Scan for the cell matching the given text and deliver its (x, y) coordinate at center. 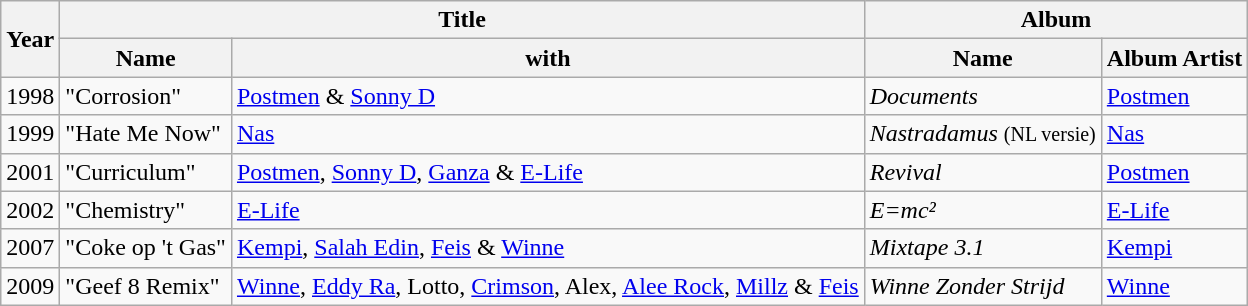
2002 (30, 210)
1999 (30, 134)
Mixtape 3.1 (982, 248)
Documents (982, 96)
Album Artist (1174, 58)
"Coke op 't Gas" (146, 248)
Album (1056, 20)
"Corrosion" (146, 96)
Kempi, Salah Edin, Feis & Winne (548, 248)
E=mc² (982, 210)
Title (462, 20)
"Hate Me Now" (146, 134)
2001 (30, 172)
Nastradamus (NL versie) (982, 134)
"Curriculum" (146, 172)
Postmen & Sonny D (548, 96)
Winne, Eddy Ra, Lotto, Crimson, Alex, Alee Rock, Millz & Feis (548, 286)
"Chemistry" (146, 210)
2007 (30, 248)
Kempi (1174, 248)
Winne Zonder Strijd (982, 286)
Postmen, Sonny D, Ganza & E-Life (548, 172)
"Geef 8 Remix" (146, 286)
1998 (30, 96)
2009 (30, 286)
Winne (1174, 286)
Revival (982, 172)
with (548, 58)
Year (30, 39)
